Scan for the cell matching the given text and deliver its (x, y) coordinate at center. 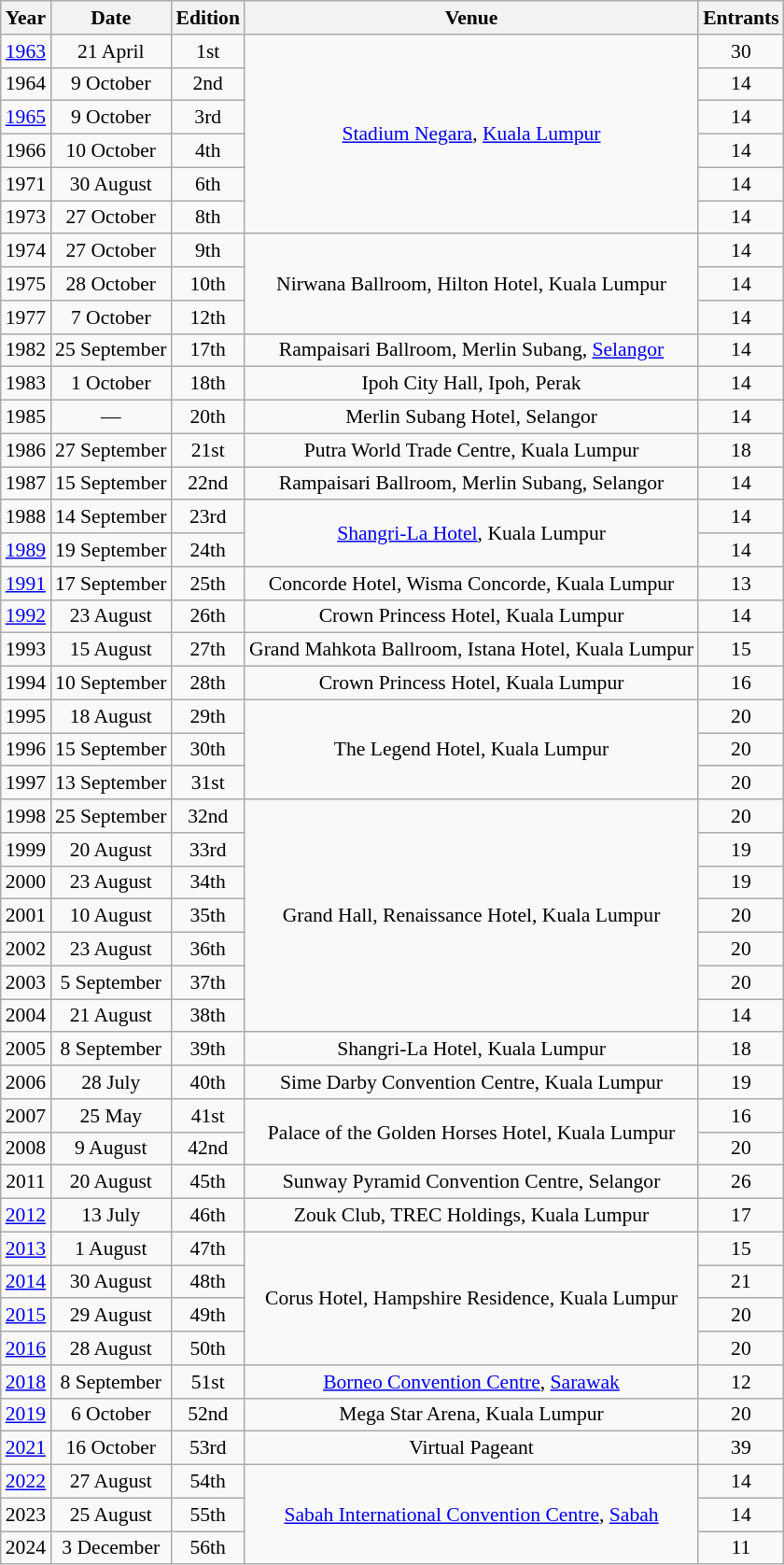
17th (207, 350)
1996 (26, 750)
12 (741, 1382)
1971 (26, 184)
17 September (110, 584)
1995 (26, 716)
2024 (26, 1548)
5 September (110, 982)
1975 (26, 284)
54th (207, 1482)
Virtual Pageant (471, 1448)
2006 (26, 1082)
27 August (110, 1482)
26 (741, 1182)
Grand Hall, Renaissance Hotel, Kuala Lumpur (471, 915)
21 August (110, 1016)
Sabah International Convention Centre, Sabah (471, 1515)
1964 (26, 84)
48th (207, 1282)
2019 (26, 1415)
2012 (26, 1216)
21 (741, 1282)
6 October (110, 1415)
53rd (207, 1448)
45th (207, 1182)
56th (207, 1548)
1987 (26, 484)
1992 (26, 616)
55th (207, 1515)
Merlin Subang Hotel, Selangor (471, 417)
2004 (26, 1016)
30 (741, 51)
41st (207, 1116)
1985 (26, 417)
18 August (110, 716)
17 (741, 1216)
Sime Darby Convention Centre, Kuala Lumpur (471, 1082)
2nd (207, 84)
29th (207, 716)
1 October (110, 384)
1983 (26, 384)
28th (207, 684)
28 July (110, 1082)
1989 (26, 550)
15 August (110, 650)
Venue (471, 18)
2000 (26, 882)
16 October (110, 1448)
20th (207, 417)
1st (207, 51)
Borneo Convention Centre, Sarawak (471, 1382)
Grand Mahkota Ballroom, Istana Hotel, Kuala Lumpur (471, 650)
3rd (207, 118)
2008 (26, 1149)
1991 (26, 584)
8th (207, 218)
21 April (110, 51)
32nd (207, 816)
1998 (26, 816)
9th (207, 251)
13 September (110, 783)
2018 (26, 1382)
39 (741, 1448)
Stadium Negara, Kuala Lumpur (471, 134)
40th (207, 1082)
19 September (110, 550)
30th (207, 750)
1963 (26, 51)
10 September (110, 684)
The Legend Hotel, Kuala Lumpur (471, 749)
10 October (110, 151)
24th (207, 550)
29 August (110, 1316)
13 July (110, 1216)
27th (207, 650)
51st (207, 1382)
9 August (110, 1149)
18th (207, 384)
36th (207, 950)
2005 (26, 1050)
Edition (207, 18)
Palace of the Golden Horses Hotel, Kuala Lumpur (471, 1132)
2016 (26, 1348)
26th (207, 616)
35th (207, 916)
2015 (26, 1316)
4th (207, 151)
2003 (26, 982)
28 August (110, 1348)
Nirwana Ballroom, Hilton Hotel, Kuala Lumpur (471, 284)
42nd (207, 1149)
49th (207, 1316)
47th (207, 1248)
52nd (207, 1415)
6th (207, 184)
2011 (26, 1182)
2001 (26, 916)
2023 (26, 1515)
1966 (26, 151)
1994 (26, 684)
1986 (26, 450)
10 August (110, 916)
14 September (110, 517)
27 September (110, 450)
Sunway Pyramid Convention Centre, Selangor (471, 1182)
22nd (207, 484)
Concorde Hotel, Wisma Concorde, Kuala Lumpur (471, 584)
1965 (26, 118)
37th (207, 982)
13 (741, 584)
31st (207, 783)
Date (110, 18)
23rd (207, 517)
Putra World Trade Centre, Kuala Lumpur (471, 450)
12th (207, 317)
1977 (26, 317)
Year (26, 18)
28 October (110, 284)
10th (207, 284)
33rd (207, 850)
50th (207, 1348)
1 August (110, 1248)
2013 (26, 1248)
1974 (26, 251)
Corus Hotel, Hampshire Residence, Kuala Lumpur (471, 1298)
2002 (26, 950)
25 August (110, 1515)
46th (207, 1216)
1973 (26, 218)
1988 (26, 517)
25th (207, 584)
2021 (26, 1448)
3 December (110, 1548)
Entrants (741, 18)
Zouk Club, TREC Holdings, Kuala Lumpur (471, 1216)
21st (207, 450)
1997 (26, 783)
2007 (26, 1116)
— (110, 417)
2022 (26, 1482)
1993 (26, 650)
39th (207, 1050)
Mega Star Arena, Kuala Lumpur (471, 1415)
2014 (26, 1282)
34th (207, 882)
7 October (110, 317)
38th (207, 1016)
Ipoh City Hall, Ipoh, Perak (471, 384)
25 May (110, 1116)
1999 (26, 850)
11 (741, 1548)
1982 (26, 350)
